For the text-containing cell, return its midpoint in [X, Y] coordinate format. 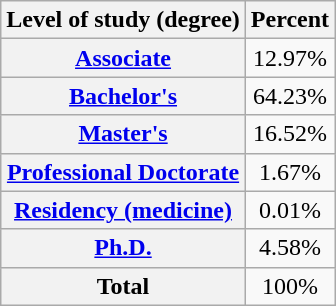
100% [290, 286]
0.01% [290, 210]
Bachelor's [124, 96]
Percent [290, 20]
Professional Doctorate [124, 172]
4.58% [290, 248]
1.67% [290, 172]
Master's [124, 134]
Ph.D. [124, 248]
64.23% [290, 96]
Level of study (degree) [124, 20]
Associate [124, 58]
Total [124, 286]
Residency (medicine) [124, 210]
16.52% [290, 134]
12.97% [290, 58]
